Capture the cell that displays the provided text and extract its (x, y) central coordinate. 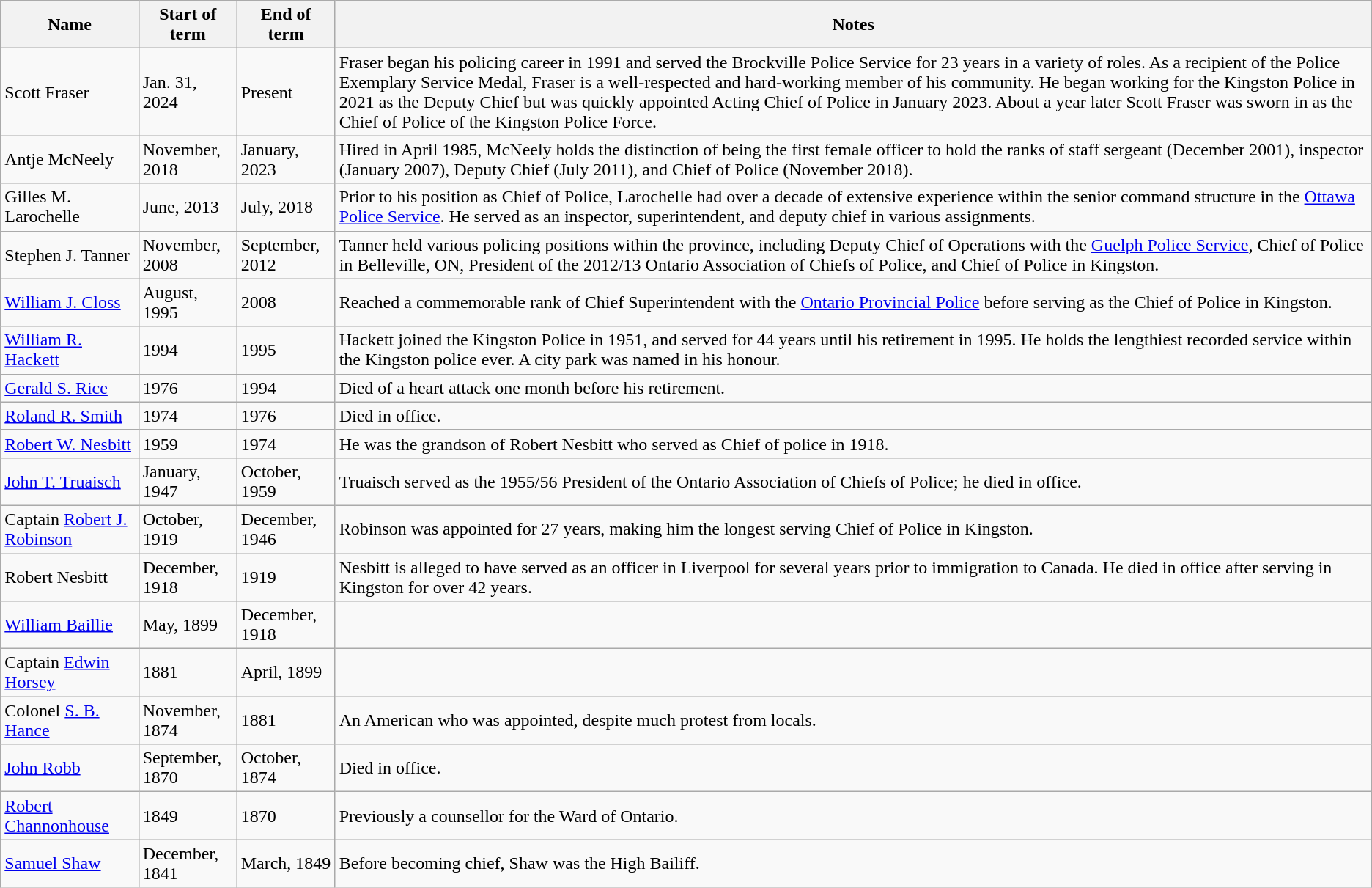
Robert Nesbitt (70, 576)
April, 1899 (286, 673)
Jan. 31, 2024 (188, 92)
Samuel Shaw (70, 864)
William Baillie (70, 625)
July, 2018 (286, 207)
November, 2008 (188, 255)
June, 2013 (188, 207)
Gerald S. Rice (70, 388)
Colonel S. B. Hance (70, 720)
2008 (286, 302)
John T. Truaisch (70, 481)
August, 1995 (188, 302)
Antje McNeely (70, 160)
September, 2012 (286, 255)
January, 1947 (188, 481)
An American who was appointed, despite much protest from locals. (853, 720)
Reached a commemorable rank of Chief Superintendent with the Ontario Provincial Police before serving as the Chief of Police in Kingston. (853, 302)
May, 1899 (188, 625)
Died of a heart attack one month before his retirement. (853, 388)
January, 2023 (286, 160)
Robert Channonhouse (70, 815)
He was the grandson of Robert Nesbitt who served as Chief of police in 1918. (853, 444)
1870 (286, 815)
March, 1849 (286, 864)
Truaisch served as the 1955/56 President of the Ontario Association of Chiefs of Police; he died in office. (853, 481)
Name (70, 25)
October, 1959 (286, 481)
Gilles M. Larochelle (70, 207)
Robinson was appointed for 27 years, making him the longest serving Chief of Police in Kingston. (853, 529)
Start of term (188, 25)
October, 1919 (188, 529)
Captain Robert J. Robinson (70, 529)
1995 (286, 351)
William J. Closs (70, 302)
Present (286, 92)
John Robb (70, 768)
Stephen J. Tanner (70, 255)
Robert W. Nesbitt (70, 444)
Scott Fraser (70, 92)
Previously a counsellor for the Ward of Ontario. (853, 815)
November, 2018 (188, 160)
Captain Edwin Horsey (70, 673)
September, 1870 (188, 768)
December, 1841 (188, 864)
1959 (188, 444)
Roland R. Smith (70, 416)
William R. Hackett (70, 351)
November, 1874 (188, 720)
October, 1874 (286, 768)
Before becoming chief, Shaw was the High Bailiff. (853, 864)
December, 1946 (286, 529)
Notes (853, 25)
1849 (188, 815)
1919 (286, 576)
End of term (286, 25)
